Search for the cell housing the specified text and yield its [X, Y] center coordinate. 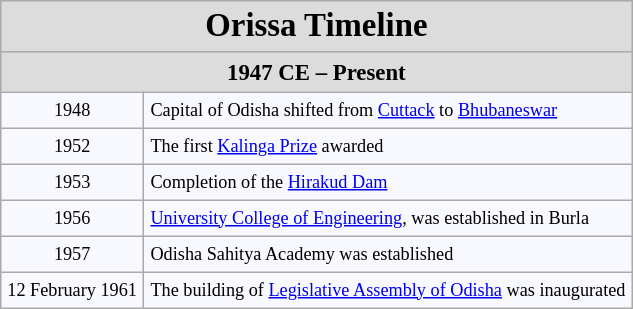
12 February 1961 [72, 290]
University College of Engineering, was established in Burla [388, 218]
Orissa Timeline [317, 26]
1953 [72, 182]
Completion of the Hirakud Dam [388, 182]
1947 CE – Present [317, 71]
1948 [72, 110]
The building of Legislative Assembly of Odisha was inaugurated [388, 290]
Capital of Odisha shifted from Cuttack to Bhubaneswar [388, 110]
1952 [72, 146]
The first Kalinga Prize awarded [388, 146]
Odisha Sahitya Academy was established [388, 254]
1956 [72, 218]
1957 [72, 254]
